Scan for the cell matching the given text and deliver its [X, Y] coordinate at center. 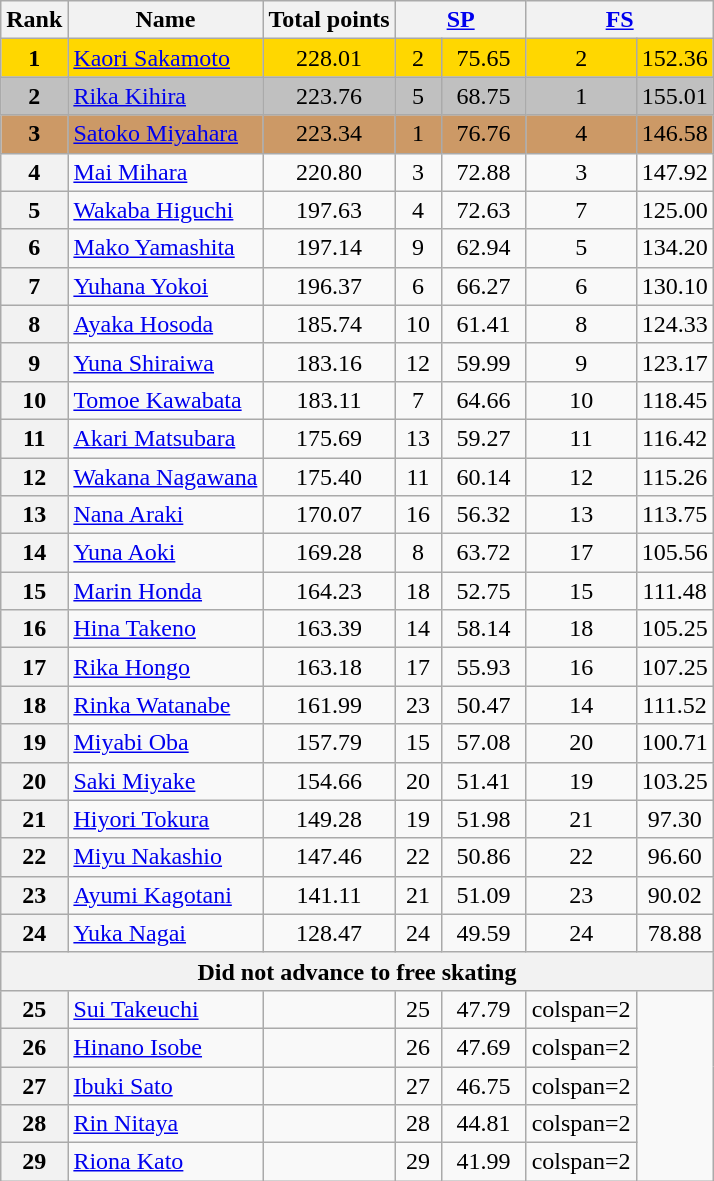
Yuna Aoki [166, 553]
51.09 [484, 895]
50.86 [484, 857]
68.75 [484, 96]
183.11 [329, 400]
96.60 [674, 857]
49.59 [484, 933]
197.14 [329, 248]
56.32 [484, 515]
103.25 [674, 781]
59.27 [484, 438]
175.40 [329, 477]
118.45 [674, 400]
Rank [34, 20]
107.25 [674, 667]
78.88 [674, 933]
157.79 [329, 743]
164.23 [329, 591]
60.14 [484, 477]
51.98 [484, 819]
64.66 [484, 400]
61.41 [484, 324]
Wakaba Higuchi [166, 210]
163.18 [329, 667]
223.34 [329, 134]
47.79 [484, 1009]
Did not advance to free skating [357, 971]
55.93 [484, 667]
123.17 [674, 362]
76.76 [484, 134]
51.41 [484, 781]
Hinano Isobe [166, 1047]
149.28 [329, 819]
Miyu Nakashio [166, 857]
128.47 [329, 933]
44.81 [484, 1124]
146.58 [674, 134]
59.99 [484, 362]
66.27 [484, 286]
Hiyori Tokura [166, 819]
72.88 [484, 172]
41.99 [484, 1162]
169.28 [329, 553]
223.76 [329, 96]
134.20 [674, 248]
Kaori Sakamoto [166, 58]
113.75 [674, 515]
111.48 [674, 591]
Nana Araki [166, 515]
228.01 [329, 58]
185.74 [329, 324]
97.30 [674, 819]
161.99 [329, 705]
FS [620, 20]
147.46 [329, 857]
63.72 [484, 553]
Ayumi Kagotani [166, 895]
100.71 [674, 743]
220.80 [329, 172]
90.02 [674, 895]
130.10 [674, 286]
155.01 [674, 96]
Rika Hongo [166, 667]
Ibuki Sato [166, 1085]
Mai Mihara [166, 172]
62.94 [484, 248]
Yuka Nagai [166, 933]
Miyabi Oba [166, 743]
116.42 [674, 438]
Riona Kato [166, 1162]
154.66 [329, 781]
46.75 [484, 1085]
72.63 [484, 210]
163.39 [329, 629]
47.69 [484, 1047]
152.36 [674, 58]
Name [166, 20]
Rinka Watanabe [166, 705]
Tomoe Kawabata [166, 400]
Akari Matsubara [166, 438]
197.63 [329, 210]
Sui Takeuchi [166, 1009]
Hina Takeno [166, 629]
Yuhana Yokoi [166, 286]
115.26 [674, 477]
Marin Honda [166, 591]
57.08 [484, 743]
75.65 [484, 58]
Rin Nitaya [166, 1124]
Total points [329, 20]
111.52 [674, 705]
Wakana Nagawana [166, 477]
175.69 [329, 438]
183.16 [329, 362]
147.92 [674, 172]
Ayaka Hosoda [166, 324]
125.00 [674, 210]
105.25 [674, 629]
170.07 [329, 515]
105.56 [674, 553]
50.47 [484, 705]
Mako Yamashita [166, 248]
196.37 [329, 286]
Rika Kihira [166, 96]
52.75 [484, 591]
Satoko Miyahara [166, 134]
Yuna Shiraiwa [166, 362]
141.11 [329, 895]
SP [460, 20]
58.14 [484, 629]
Saki Miyake [166, 781]
124.33 [674, 324]
